Locate the cell with the specified text and output its (x, y) center coordinate. 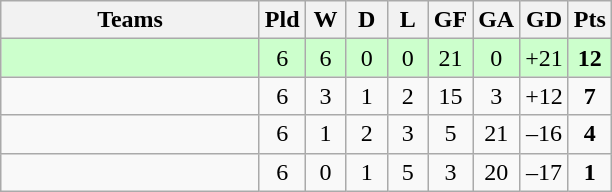
GF (450, 20)
GA (496, 20)
Pts (590, 20)
+12 (544, 96)
7 (590, 96)
4 (590, 134)
GD (544, 20)
+21 (544, 58)
W (326, 20)
L (408, 20)
D (366, 20)
Teams (130, 20)
15 (450, 96)
12 (590, 58)
–17 (544, 172)
–16 (544, 134)
20 (496, 172)
Pld (282, 20)
